Return [X, Y] of the center of cell containing provided text 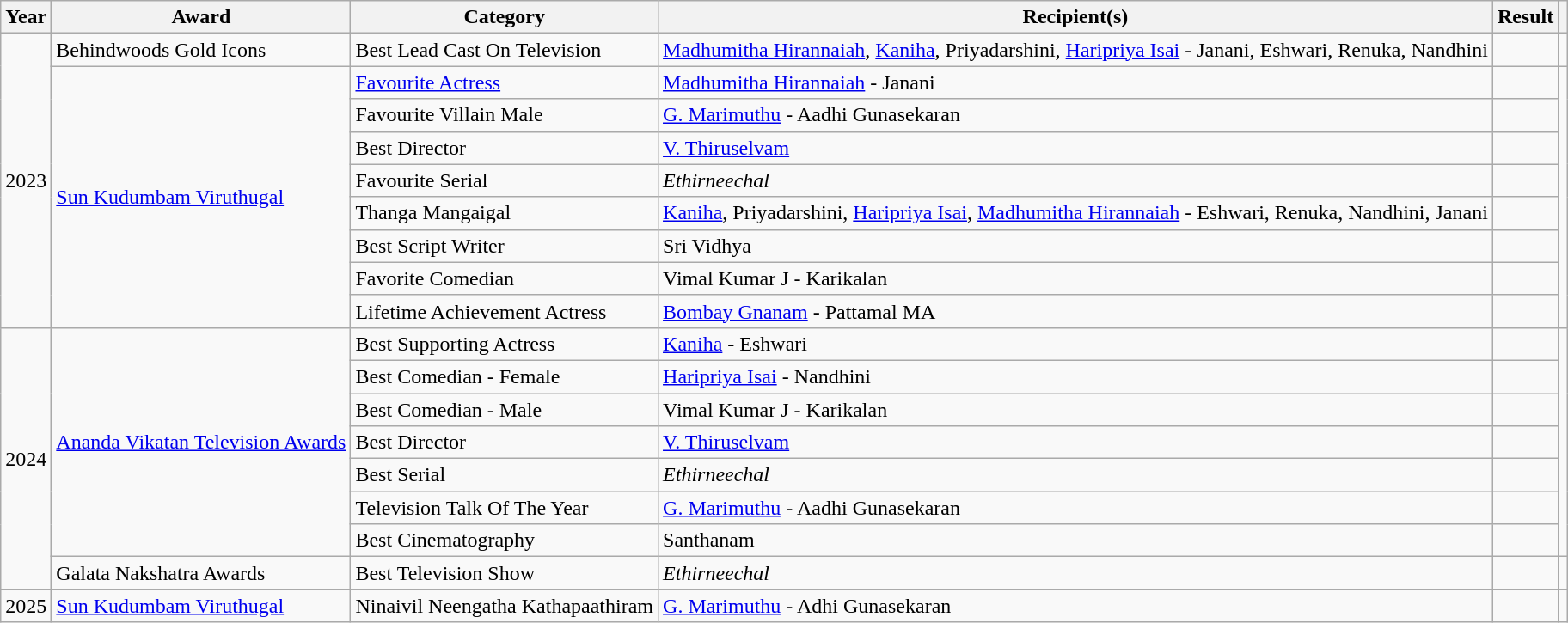
2025 [26, 606]
Favourite Serial [505, 180]
Galata Nakshatra Awards [201, 573]
Haripriya Isai - Nandhini [1076, 376]
Best Serial [505, 475]
Madhumitha Hirannaiah - Janani [1076, 82]
G. Marimuthu - Adhi Gunasekaran [1076, 606]
Year [26, 17]
Best Lead Cast On Television [505, 50]
Category [505, 17]
Favourite Actress [505, 82]
Madhumitha Hirannaiah, Kaniha, Priyadarshini, Haripriya Isai - Janani, Eshwari, Renuka, Nandhini [1076, 50]
2024 [26, 458]
Thanga Mangaigal [505, 213]
Favourite Villain Male [505, 115]
Best Comedian - Female [505, 376]
Best Comedian - Male [505, 410]
Ninaivil Neengatha Kathapaathiram [505, 606]
Lifetime Achievement Actress [505, 311]
Sri Vidhya [1076, 246]
Television Talk Of The Year [505, 508]
Bombay Gnanam - Pattamal MA [1076, 311]
Best Script Writer [505, 246]
Kaniha - Eshwari [1076, 344]
Favorite Comedian [505, 278]
Kaniha, Priyadarshini, Haripriya Isai, Madhumitha Hirannaiah - Eshwari, Renuka, Nandhini, Janani [1076, 213]
Award [201, 17]
2023 [26, 180]
Result [1525, 17]
Best Cinematography [505, 541]
Behindwoods Gold Icons [201, 50]
Best Television Show [505, 573]
Recipient(s) [1076, 17]
Best Supporting Actress [505, 344]
Santhanam [1076, 541]
Ananda Vikatan Television Awards [201, 442]
